Scan for the cell matching the given text and deliver its (X, Y) coordinate at center. 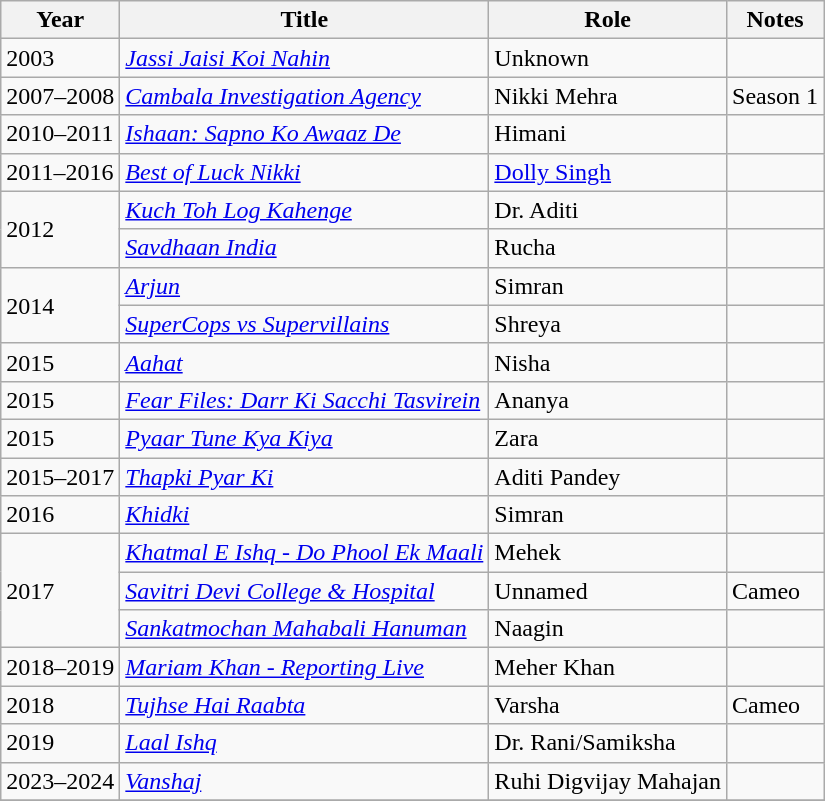
Mariam Khan - Reporting Live (304, 667)
Role (608, 20)
2018–2019 (60, 667)
Unnamed (608, 591)
Thapki Pyar Ki (304, 477)
2018 (60, 705)
Dr. Aditi (608, 210)
Year (60, 20)
2003 (60, 58)
Khidki (304, 515)
Vanshaj (304, 781)
Ishaan: Sapno Ko Awaaz De (304, 134)
Title (304, 20)
Savdhaan India (304, 248)
Shreya (608, 324)
Ruhi Digvijay Mahajan (608, 781)
Arjun (304, 286)
Nisha (608, 362)
2015–2017 (60, 477)
Zara (608, 438)
2023–2024 (60, 781)
SuperCops vs Supervillains (304, 324)
Sankatmochan Mahabali Hanuman (304, 629)
Ananya (608, 400)
Dr. Rani/Samiksha (608, 743)
Tujhse Hai Raabta (304, 705)
Best of Luck Nikki (304, 172)
2012 (60, 229)
Jassi Jaisi Koi Nahin (304, 58)
2007–2008 (60, 96)
Meher Khan (608, 667)
Fear Files: Darr Ki Sacchi Tasvirein (304, 400)
Savitri Devi College & Hospital (304, 591)
2016 (60, 515)
Khatmal E Ishq - Do Phool Ek Maali (304, 553)
Kuch Toh Log Kahenge (304, 210)
Unknown (608, 58)
Pyaar Tune Kya Kiya (304, 438)
Aahat (304, 362)
2010–2011 (60, 134)
Naagin (608, 629)
Himani (608, 134)
2011–2016 (60, 172)
Mehek (608, 553)
Notes (776, 20)
2017 (60, 591)
Nikki Mehra (608, 96)
Rucha (608, 248)
Dolly Singh (608, 172)
Varsha (608, 705)
Aditi Pandey (608, 477)
2019 (60, 743)
Laal Ishq (304, 743)
Season 1 (776, 96)
Cambala Investigation Agency (304, 96)
2014 (60, 305)
